Pinpoint the cell where the given text exists, returning its (X, Y) midpoint coordinate. 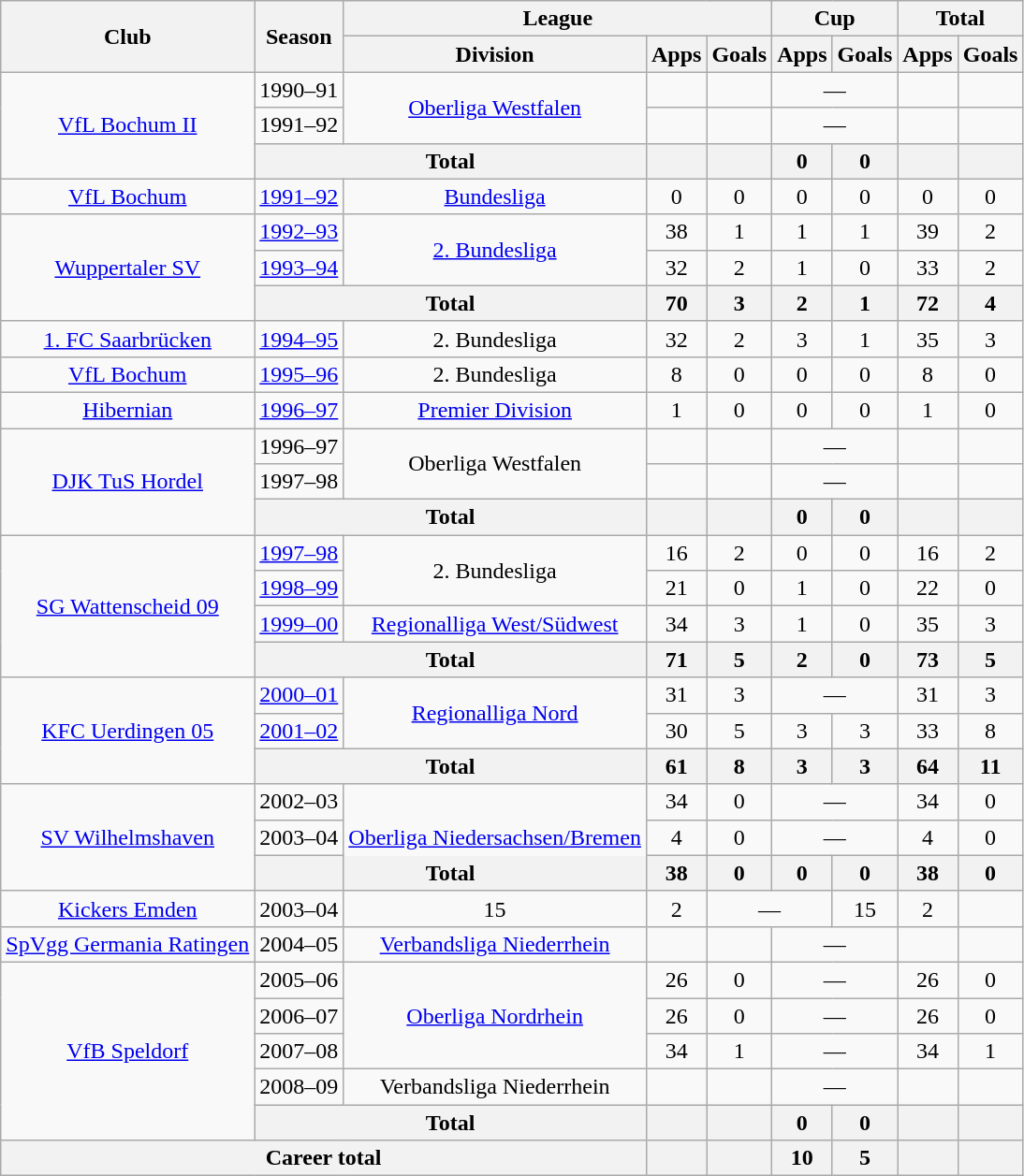
Season (300, 36)
League (558, 19)
Regionalliga Nord (495, 713)
2004–05 (300, 944)
VfB Speldorf (127, 1051)
Division (495, 54)
64 (928, 766)
1. FC Saarbrücken (127, 339)
1990–91 (300, 90)
VfL Bochum II (127, 125)
2007–08 (300, 1052)
SpVgg Germania Ratingen (127, 944)
39 (928, 232)
Oberliga Nordrhein (495, 1015)
Hibernian (127, 410)
Career total (324, 1158)
30 (676, 731)
11 (990, 766)
22 (928, 588)
DJK TuS Hordel (127, 482)
Club (127, 36)
72 (928, 303)
1994–95 (300, 339)
71 (676, 660)
2000–01 (300, 695)
70 (676, 303)
Wuppertaler SV (127, 268)
SG Wattenscheid 09 (127, 606)
Premier Division (495, 410)
1998–99 (300, 588)
1993–94 (300, 268)
61 (676, 766)
2002–03 (300, 802)
10 (802, 1158)
KFC Uerdingen 05 (127, 731)
2005–06 (300, 980)
1999–00 (300, 624)
2001–02 (300, 731)
Cup (835, 19)
1992–93 (300, 232)
Oberliga Niedersachsen/Bremen (495, 837)
SV Wilhelmshaven (127, 837)
2008–09 (300, 1087)
2006–07 (300, 1015)
1995–96 (300, 374)
Bundesliga (495, 196)
Regionalliga West/Südwest (495, 624)
73 (928, 660)
21 (676, 588)
Kickers Emden (127, 908)
